Search for the cell housing the specified text and yield its [X, Y] center coordinate. 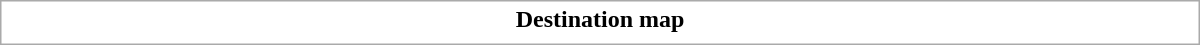
Destination map [600, 19]
